From the cell containing the given text, extract its center point as [x, y] coordinate. 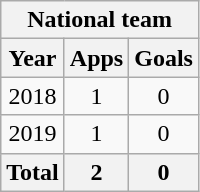
2018 [33, 96]
2019 [33, 134]
2 [96, 172]
Year [33, 58]
National team [100, 20]
Apps [96, 58]
Total [33, 172]
Goals [164, 58]
